From the cell containing the given text, extract its center point as [x, y] coordinate. 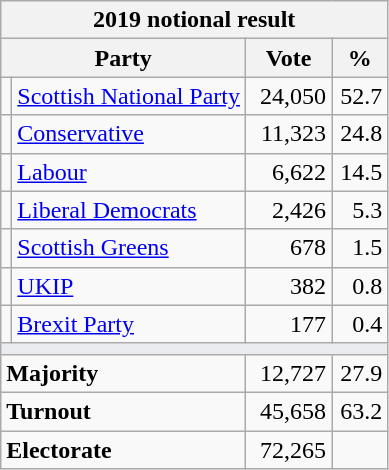
0.4 [360, 324]
1.5 [360, 248]
24,050 [289, 96]
Party [124, 58]
27.9 [360, 373]
Brexit Party [129, 324]
72,265 [289, 449]
6,622 [289, 172]
63.2 [360, 411]
Majority [124, 373]
52.7 [360, 96]
382 [289, 286]
Vote [289, 58]
Labour [129, 172]
45,658 [289, 411]
Scottish Greens [129, 248]
5.3 [360, 210]
UKIP [129, 286]
14.5 [360, 172]
0.8 [360, 286]
Liberal Democrats [129, 210]
2,426 [289, 210]
24.8 [360, 134]
2019 notional result [194, 20]
12,727 [289, 373]
Turnout [124, 411]
Electorate [124, 449]
Scottish National Party [129, 96]
Conservative [129, 134]
678 [289, 248]
11,323 [289, 134]
% [360, 58]
177 [289, 324]
